Identify which cell holds the provided text, then report its (X, Y) central coordinate. 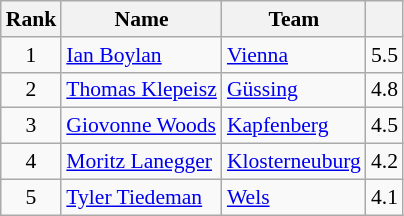
Güssing (294, 90)
Ian Boylan (142, 55)
4.5 (384, 126)
3 (32, 126)
Kapfenberg (294, 126)
Tyler Tiedeman (142, 197)
5.5 (384, 55)
Klosterneuburg (294, 162)
1 (32, 55)
Thomas Klepeisz (142, 90)
Name (142, 19)
Giovonne Woods (142, 126)
Moritz Lanegger (142, 162)
4 (32, 162)
2 (32, 90)
4.2 (384, 162)
4.1 (384, 197)
4.8 (384, 90)
Vienna (294, 55)
Team (294, 19)
Wels (294, 197)
5 (32, 197)
Rank (32, 19)
